Provide the (X, Y) coordinate of the cell's center where the given text is located.  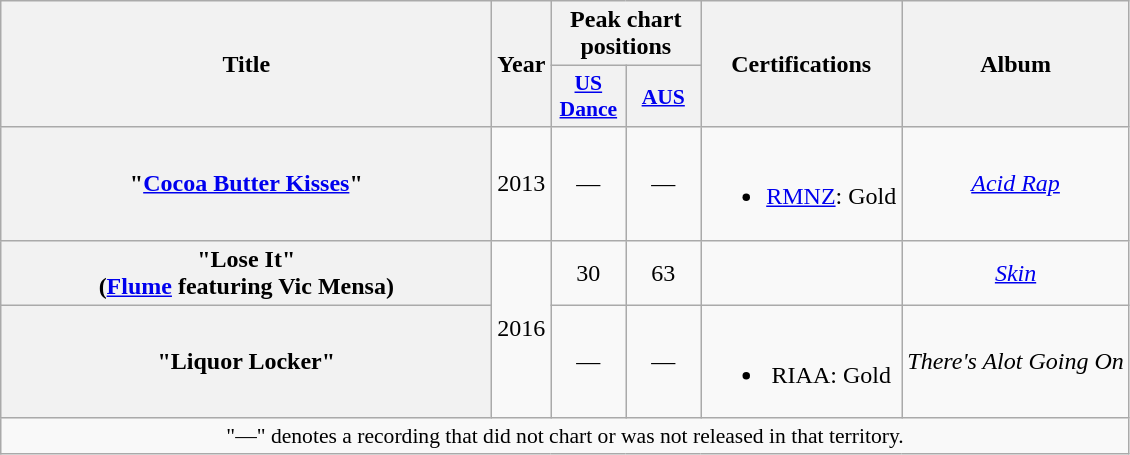
RIAA: Gold (802, 362)
Certifications (802, 64)
"Lose It"(Flume featuring Vic Mensa) (246, 272)
"Liquor Locker" (246, 362)
USDance (588, 96)
AUS (664, 96)
Album (1016, 64)
2016 (522, 329)
63 (664, 272)
Peak chart positions (626, 34)
"—" denotes a recording that did not chart or was not released in that territory. (566, 436)
Year (522, 64)
Skin (1016, 272)
RMNZ: Gold (802, 184)
Acid Rap (1016, 184)
There's Alot Going On (1016, 362)
"Cocoa Butter Kisses" (246, 184)
2013 (522, 184)
Title (246, 64)
30 (588, 272)
